From the cell containing the given text, extract its center point as [x, y] coordinate. 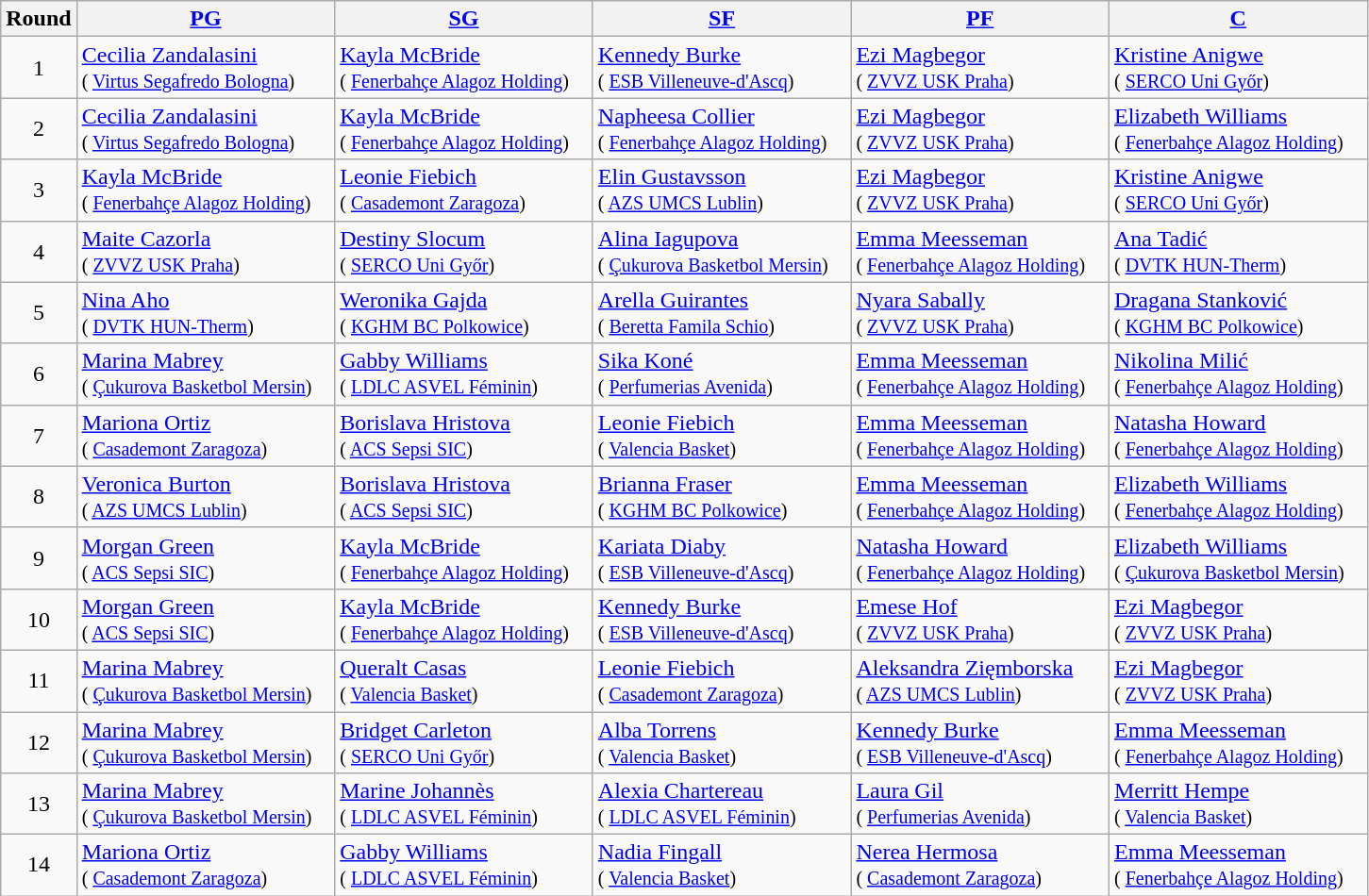
Alba Torrens( Valencia Basket) [722, 741]
2 [39, 128]
14 [39, 866]
4 [39, 251]
Nerea Hermosa( Casademont Zaragoza) [980, 866]
SG [464, 19]
Bridget Carleton( SERCO Uni Győr) [464, 741]
10 [39, 619]
SF [722, 19]
1 [39, 68]
Veronica Burton( AZS UMCS Lublin) [206, 496]
Laura Gil( Perfumerias Avenida) [980, 804]
Maite Cazorla( ZVVZ USK Praha) [206, 251]
Nyara Sabally( ZVVZ USK Praha) [980, 313]
Nadia Fingall( Valencia Basket) [722, 866]
PG [206, 19]
Merritt Hempe( Valencia Basket) [1238, 804]
Nikolina Milić( Fenerbahçe Alagoz Holding) [1238, 373]
5 [39, 313]
Queralt Casas( Valencia Basket) [464, 681]
8 [39, 496]
Ana Tadić( DVTK HUN-Therm) [1238, 251]
Leonie Fiebich( Valencia Basket) [722, 436]
PF [980, 19]
Elin Gustavsson( AZS UMCS Lublin) [722, 191]
Elizabeth Williams( Çukurova Basketbol Mersin) [1238, 558]
Alina Iagupova( Çukurova Basketbol Mersin) [722, 251]
Arella Guirantes( Beretta Famila Schio) [722, 313]
13 [39, 804]
12 [39, 741]
Napheesa Collier( Fenerbahçe Alagoz Holding) [722, 128]
3 [39, 191]
Emese Hof( ZVVZ USK Praha) [980, 619]
Weronika Gajda( KGHM BC Polkowice) [464, 313]
Marine Johannès( LDLC ASVEL Féminin) [464, 804]
Dragana Stanković( KGHM BC Polkowice) [1238, 313]
11 [39, 681]
C [1238, 19]
Round [39, 19]
6 [39, 373]
9 [39, 558]
Destiny Slocum( SERCO Uni Győr) [464, 251]
Kariata Diaby( ESB Villeneuve-d'Ascq) [722, 558]
Sika Koné( Perfumerias Avenida) [722, 373]
Nina Aho( DVTK HUN-Therm) [206, 313]
7 [39, 436]
Brianna Fraser( KGHM BC Polkowice) [722, 496]
Alexia Chartereau( LDLC ASVEL Féminin) [722, 804]
Aleksandra Zięmborska( AZS UMCS Lublin) [980, 681]
